From the cell containing the given text, extract its center point as [x, y] coordinate. 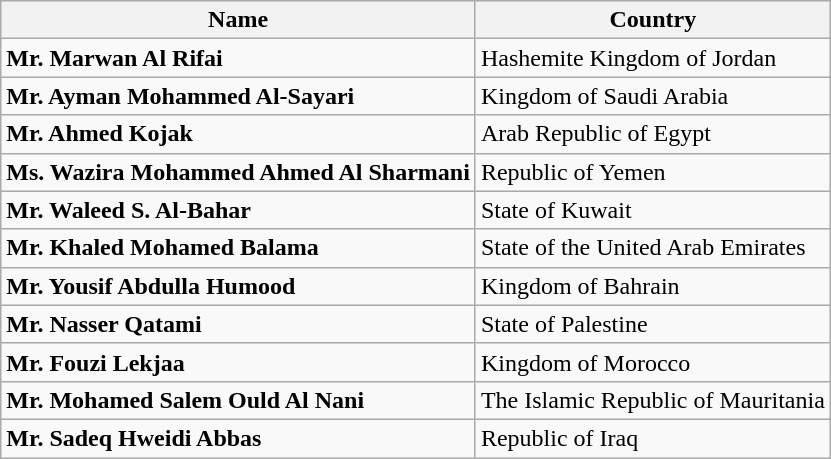
Name [238, 20]
Republic of Yemen [652, 172]
Mr. Fouzi Lekjaa [238, 362]
Mr. Yousif Abdulla Humood [238, 286]
Ms. Wazira Mohammed Ahmed Al Sharmani [238, 172]
Hashemite Kingdom of Jordan [652, 58]
State of Palestine [652, 324]
Mr. Ayman Mohammed Al-Sayari [238, 96]
Mr. Mohamed Salem Ould Al Nani [238, 400]
Republic of Iraq [652, 438]
State of the United Arab Emirates [652, 248]
The Islamic Republic of Mauritania [652, 400]
Arab Republic of Egypt [652, 134]
State of Kuwait [652, 210]
Mr. Nasser Qatami [238, 324]
Kingdom of Morocco [652, 362]
Kingdom of Bahrain [652, 286]
Mr. Waleed S. Al-Bahar [238, 210]
Mr. Marwan Al Rifai [238, 58]
Mr. Khaled Mohamed Balama [238, 248]
Mr. Sadeq Hweidi Abbas [238, 438]
Kingdom of Saudi Arabia [652, 96]
Country [652, 20]
Mr. Ahmed Kojak [238, 134]
